Extract the [X, Y] coordinate from the center of the cell holding the provided text.  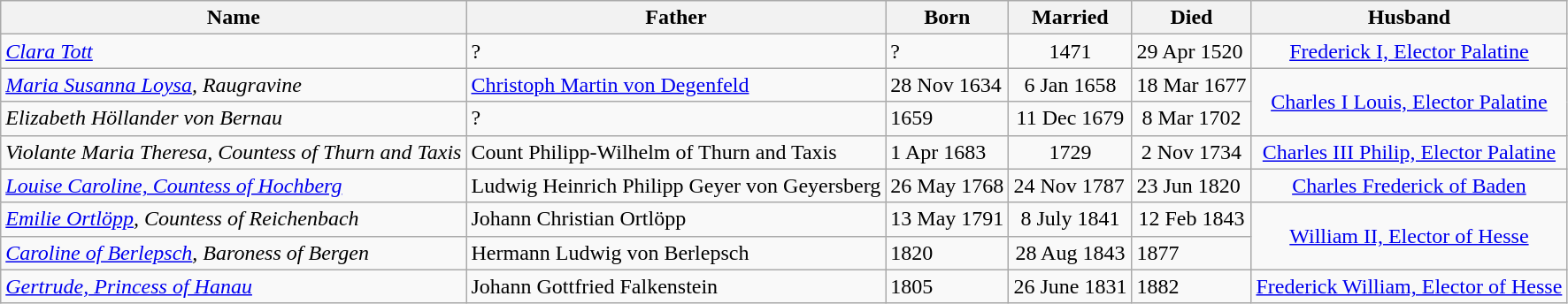
Father [676, 18]
1805 [947, 286]
29 Apr 1520 [1191, 51]
Emilie Ortlöpp, Countess of Reichenbach [234, 219]
William II, Elector of Hesse [1409, 236]
Gertrude, Princess of Hanau [234, 286]
1820 [947, 253]
Johann Christian Ortlöpp [676, 219]
Caroline of Berlepsch, Baroness of Bergen [234, 253]
11 Dec 1679 [1071, 118]
Elizabeth Höllander von Bernau [234, 118]
6 Jan 1658 [1071, 85]
Died [1191, 18]
Louise Caroline, Countess of Hochberg [234, 186]
1659 [947, 118]
Charles I Louis, Elector Palatine [1409, 102]
Johann Gottfried Falkenstein [676, 286]
Charles Frederick of Baden [1409, 186]
Married [1071, 18]
1729 [1071, 152]
8 July 1841 [1071, 219]
26 May 1768 [947, 186]
18 Mar 1677 [1191, 85]
Frederick William, Elector of Hesse [1409, 286]
2 Nov 1734 [1191, 152]
23 Jun 1820 [1191, 186]
Name [234, 18]
Violante Maria Theresa, Countess of Thurn and Taxis [234, 152]
Maria Susanna Loysa, Raugravine [234, 85]
1 Apr 1683 [947, 152]
1882 [1191, 286]
28 Nov 1634 [947, 85]
1877 [1191, 253]
12 Feb 1843 [1191, 219]
8 Mar 1702 [1191, 118]
28 Aug 1843 [1071, 253]
26 June 1831 [1071, 286]
Christoph Martin von Degenfeld [676, 85]
Count Philipp-Wilhelm of Thurn and Taxis [676, 152]
Frederick I, Elector Palatine [1409, 51]
Charles III Philip, Elector Palatine [1409, 152]
Ludwig Heinrich Philipp Geyer von Geyersberg [676, 186]
13 May 1791 [947, 219]
Hermann Ludwig von Berlepsch [676, 253]
24 Nov 1787 [1071, 186]
Born [947, 18]
Clara Tott [234, 51]
Husband [1409, 18]
1471 [1071, 51]
